From the cell containing the given text, extract its center point as (X, Y) coordinate. 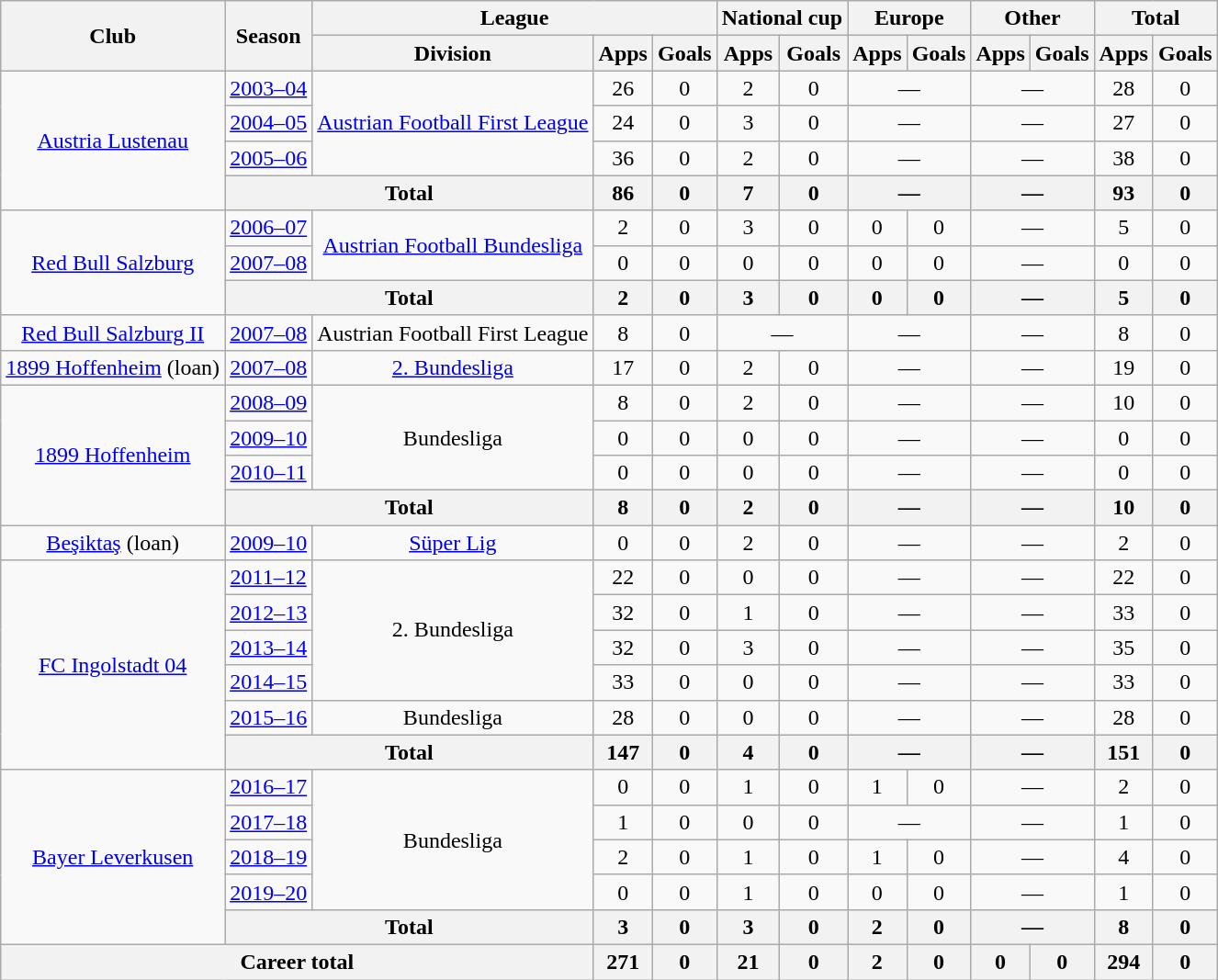
1899 Hoffenheim (113, 455)
2018–19 (268, 857)
Red Bull Salzburg II (113, 332)
86 (623, 193)
Austria Lustenau (113, 141)
2003–04 (268, 88)
2016–17 (268, 787)
Red Bull Salzburg (113, 263)
2011–12 (268, 578)
147 (623, 752)
2006–07 (268, 228)
93 (1123, 193)
Division (453, 53)
7 (748, 193)
2010–11 (268, 473)
2017–18 (268, 822)
Beşiktaş (loan) (113, 543)
Career total (298, 962)
19 (1123, 367)
24 (623, 123)
Bayer Leverkusen (113, 857)
271 (623, 962)
36 (623, 158)
2019–20 (268, 892)
Season (268, 36)
National cup (782, 18)
Europe (909, 18)
Club (113, 36)
Austrian Football Bundesliga (453, 245)
Other (1032, 18)
2013–14 (268, 648)
League (514, 18)
1899 Hoffenheim (loan) (113, 367)
38 (1123, 158)
17 (623, 367)
35 (1123, 648)
2012–13 (268, 613)
2004–05 (268, 123)
2014–15 (268, 682)
Süper Lig (453, 543)
2015–16 (268, 717)
2005–06 (268, 158)
21 (748, 962)
FC Ingolstadt 04 (113, 665)
151 (1123, 752)
294 (1123, 962)
27 (1123, 123)
26 (623, 88)
2008–09 (268, 402)
